For the text-containing cell, return its midpoint in (X, Y) coordinate format. 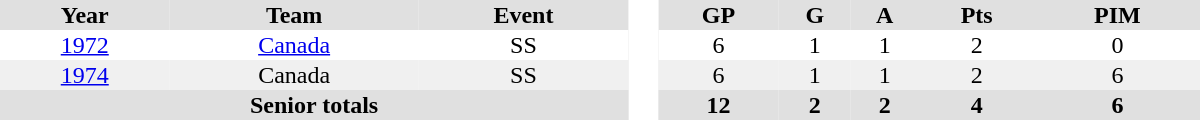
12 (718, 105)
G (815, 15)
0 (1118, 45)
4 (976, 105)
Event (524, 15)
Team (294, 15)
1974 (85, 75)
GP (718, 15)
1972 (85, 45)
Senior totals (314, 105)
Year (85, 15)
PIM (1118, 15)
A (885, 15)
Pts (976, 15)
